Search for the cell housing the specified text and yield its [x, y] center coordinate. 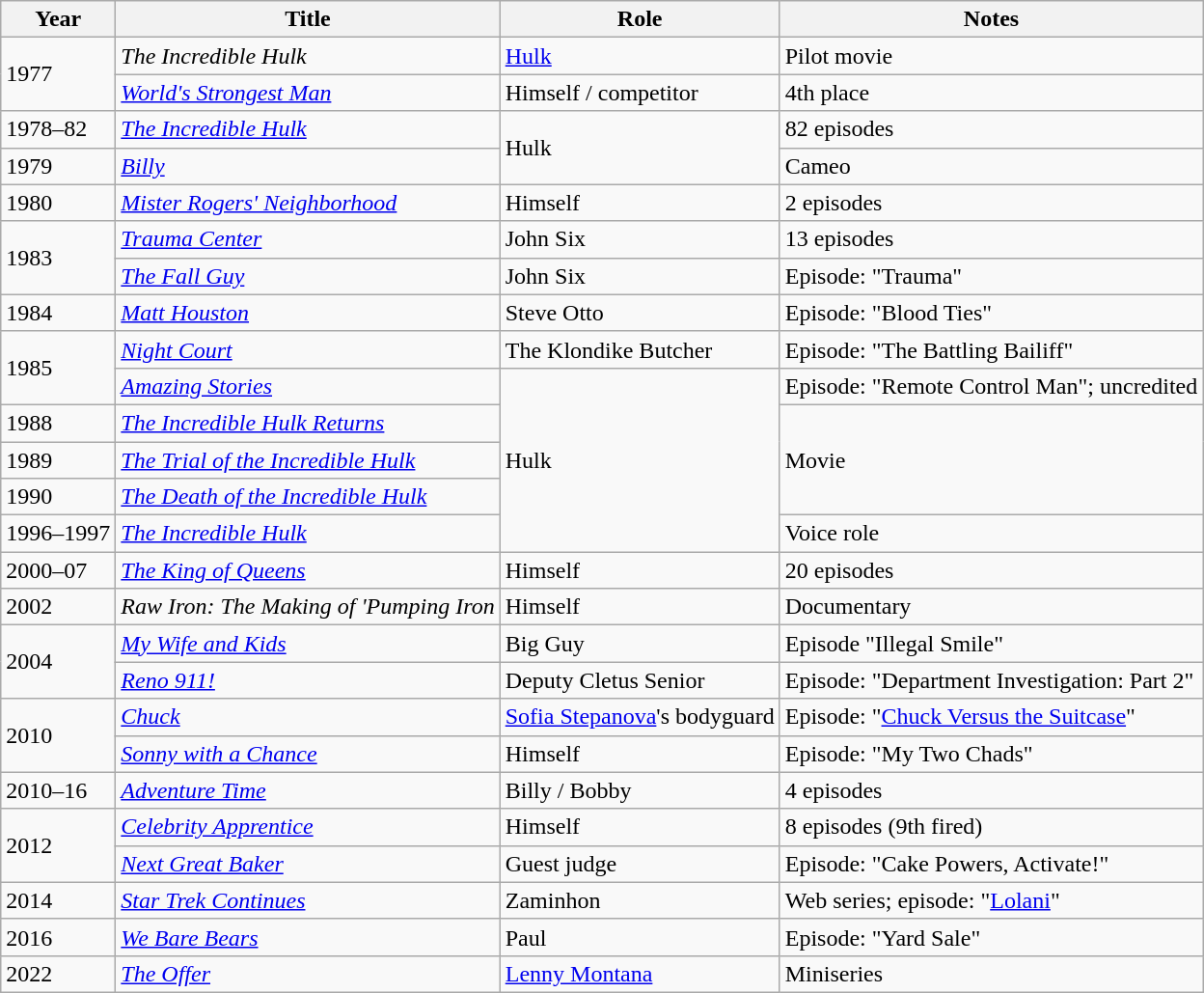
Role [640, 19]
Celebrity Apprentice [308, 827]
Year [58, 19]
Billy [308, 166]
Raw Iron: The Making of 'Pumping Iron [308, 607]
The Offer [308, 974]
Cameo [992, 166]
1984 [58, 313]
Next Great Baker [308, 864]
Deputy Cletus Senior [640, 680]
8 episodes (9th fired) [992, 827]
2012 [58, 845]
Episode: "Yard Sale" [992, 937]
1989 [58, 460]
Episode: "Blood Ties" [992, 313]
2022 [58, 974]
Himself / competitor [640, 93]
Episode: "Department Investigation: Part 2" [992, 680]
Chuck [308, 717]
1979 [58, 166]
Paul [640, 937]
1988 [58, 423]
2 episodes [992, 203]
1996–1997 [58, 534]
Pilot movie [992, 56]
Title [308, 19]
The Fall Guy [308, 276]
The Klondike Butcher [640, 349]
Star Trek Continues [308, 900]
Notes [992, 19]
1980 [58, 203]
2004 [58, 662]
The Trial of the Incredible Hulk [308, 460]
My Wife and Kids [308, 644]
Amazing Stories [308, 386]
2002 [58, 607]
Documentary [992, 607]
Zaminhon [640, 900]
Matt Houston [308, 313]
Lenny Montana [640, 974]
2010 [58, 735]
Episode "Illegal Smile" [992, 644]
Steve Otto [640, 313]
Trauma Center [308, 239]
1985 [58, 368]
Sofia Stepanova's bodyguard [640, 717]
The King of Queens [308, 570]
Sonny with a Chance [308, 754]
Big Guy [640, 644]
20 episodes [992, 570]
Episode: "Remote Control Man"; uncredited [992, 386]
1978–82 [58, 129]
We Bare Bears [308, 937]
2000–07 [58, 570]
Web series; episode: "Lolani" [992, 900]
Night Court [308, 349]
Episode: "Chuck Versus the Suitcase" [992, 717]
1977 [58, 74]
The Death of the Incredible Hulk [308, 497]
1983 [58, 258]
2010–16 [58, 790]
4 episodes [992, 790]
2014 [58, 900]
World's Strongest Man [308, 93]
Episode: "The Battling Bailiff" [992, 349]
Miniseries [992, 974]
Adventure Time [308, 790]
Voice role [992, 534]
Billy / Bobby [640, 790]
Episode: "My Two Chads" [992, 754]
2016 [58, 937]
Mister Rogers' Neighborhood [308, 203]
The Incredible Hulk Returns [308, 423]
Movie [992, 459]
Episode: "Trauma" [992, 276]
13 episodes [992, 239]
Episode: "Cake Powers, Activate!" [992, 864]
Reno 911! [308, 680]
4th place [992, 93]
82 episodes [992, 129]
Guest judge [640, 864]
1990 [58, 497]
